Capture the cell that displays the provided text and extract its (x, y) central coordinate. 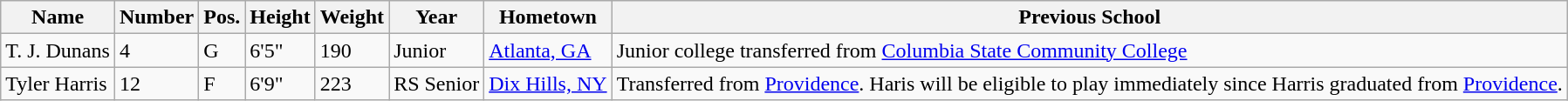
Name (58, 17)
Weight (352, 17)
223 (352, 84)
Hometown (548, 17)
Number (156, 17)
Pos. (222, 17)
T. J. Dunans (58, 50)
Transferred from Providence. Haris will be eligible to play immediately since Harris graduated from Providence. (1089, 84)
F (222, 84)
Atlanta, GA (548, 50)
12 (156, 84)
Tyler Harris (58, 84)
Year (436, 17)
Junior college transferred from Columbia State Community College (1089, 50)
Height (280, 17)
190 (352, 50)
Previous School (1089, 17)
Dix Hills, NY (548, 84)
6'9" (280, 84)
6'5" (280, 50)
4 (156, 50)
RS Senior (436, 84)
Junior (436, 50)
G (222, 50)
